Provide the [X, Y] coordinate of the cell's center where the given text is located.  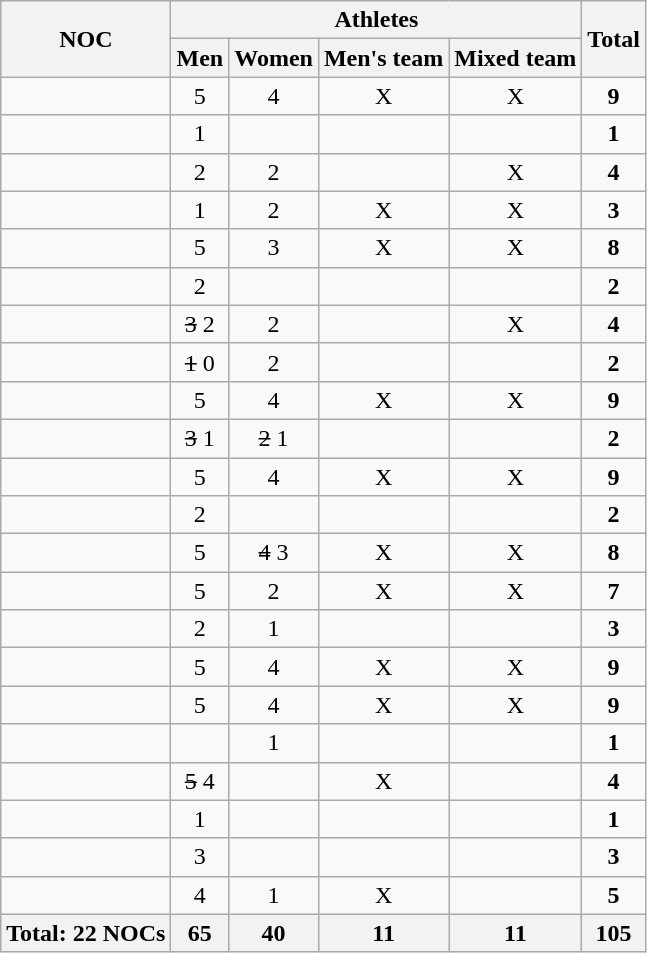
NOC [86, 39]
Women [274, 58]
Total: 22 NOCs [86, 933]
3 1 [200, 438]
5 4 [200, 781]
4 3 [274, 553]
7 [614, 591]
Men's team [383, 58]
3 2 [200, 324]
Athletes [376, 20]
105 [614, 933]
1 0 [200, 362]
40 [274, 933]
Men [200, 58]
2 1 [274, 438]
Total [614, 39]
65 [200, 933]
Mixed team [516, 58]
